Capture the cell that displays the provided text and extract its [x, y] central coordinate. 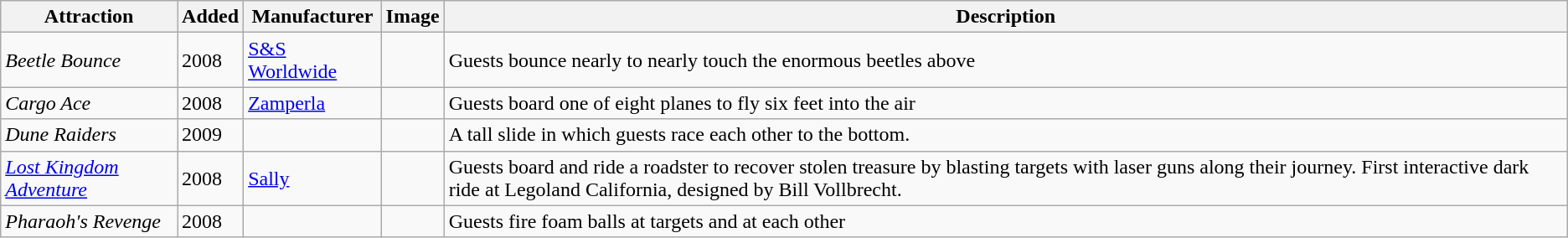
Attraction [89, 17]
Description [1005, 17]
Guests fire foam balls at targets and at each other [1005, 221]
A tall slide in which guests race each other to the bottom. [1005, 135]
Guests board one of eight planes to fly six feet into the air [1005, 103]
Beetle Bounce [89, 60]
Manufacturer [312, 17]
Image [412, 17]
Cargo Ace [89, 103]
S&S Worldwide [312, 60]
Guests bounce nearly to nearly touch the enormous beetles above [1005, 60]
2009 [211, 135]
Lost Kingdom Adventure [89, 178]
Pharaoh's Revenge [89, 221]
Sally [312, 178]
Zamperla [312, 103]
Added [211, 17]
Dune Raiders [89, 135]
